Provide the (x, y) coordinate of the cell's center where the given text is located.  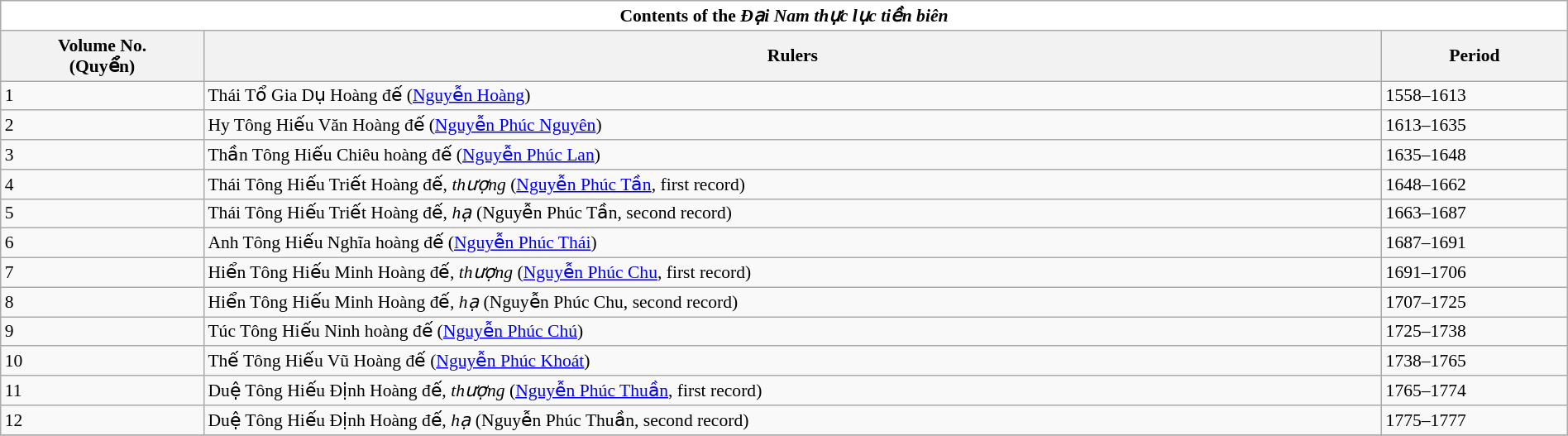
Duệ Tông Hiếu Định Hoàng đế, hạ (Nguyễn Phúc Thuần, second record) (792, 419)
1613–1635 (1475, 125)
1558–1613 (1475, 96)
1738–1765 (1475, 361)
1691–1706 (1475, 272)
Túc Tông Hiếu Ninh hoàng đế (Nguyễn Phúc Chú) (792, 331)
4 (103, 184)
Hiển Tông Hiếu Minh Hoàng đế, thượng (Nguyễn Phúc Chu, first record) (792, 272)
8 (103, 302)
10 (103, 361)
Thế Tông Hiếu Vũ Hoàng đế (Nguyễn Phúc Khoát) (792, 361)
5 (103, 213)
Anh Tông Hiếu Nghĩa hoàng đế (Nguyễn Phúc Thái) (792, 243)
12 (103, 419)
1707–1725 (1475, 302)
Thái Tông Hiếu Triết Hoàng đế, thượng (Nguyễn Phúc Tần, first record) (792, 184)
Thần Tông Hiếu Chiêu hoàng đế (Nguyễn Phúc Lan) (792, 155)
Thái Tông Hiếu Triết Hoàng đế, hạ (Nguyễn Phúc Tần, second record) (792, 213)
6 (103, 243)
2 (103, 125)
1635–1648 (1475, 155)
Period (1475, 55)
Rulers (792, 55)
1725–1738 (1475, 331)
1687–1691 (1475, 243)
9 (103, 331)
11 (103, 390)
3 (103, 155)
Contents of the Đại Nam thực lục tiền biên (784, 16)
1648–1662 (1475, 184)
7 (103, 272)
Volume No.(Quyển) (103, 55)
1 (103, 96)
Duệ Tông Hiếu Định Hoàng đế, thượng (Nguyễn Phúc Thuần, first record) (792, 390)
1663–1687 (1475, 213)
Hiển Tông Hiếu Minh Hoàng đế, hạ (Nguyễn Phúc Chu, second record) (792, 302)
Hy Tông Hiếu Văn Hoàng đế (Nguyễn Phúc Nguyên) (792, 125)
Thái Tổ Gia Dụ Hoàng đế (Nguyễn Hoàng) (792, 96)
1775–1777 (1475, 419)
1765–1774 (1475, 390)
